Return (X, Y) of the center of cell containing provided text 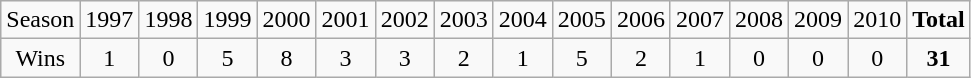
Wins (40, 58)
2005 (582, 20)
1999 (228, 20)
Season (40, 20)
2006 (640, 20)
2009 (818, 20)
2010 (878, 20)
1997 (110, 20)
1998 (168, 20)
2004 (522, 20)
2001 (346, 20)
2002 (404, 20)
8 (286, 58)
2007 (700, 20)
2008 (758, 20)
2003 (464, 20)
31 (939, 58)
Total (939, 20)
2000 (286, 20)
